Extract the (X, Y) coordinate from the center of the cell holding the provided text.  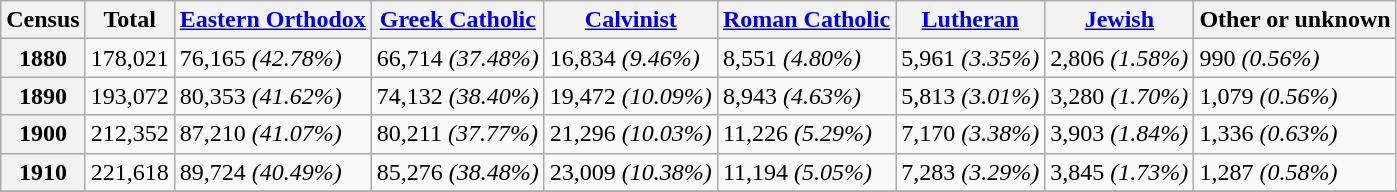
Roman Catholic (806, 20)
178,021 (130, 58)
23,009 (10.38%) (630, 172)
1880 (43, 58)
212,352 (130, 134)
8,551 (4.80%) (806, 58)
5,961 (3.35%) (970, 58)
3,280 (1.70%) (1120, 96)
3,903 (1.84%) (1120, 134)
1,079 (0.56%) (1295, 96)
1900 (43, 134)
11,226 (5.29%) (806, 134)
16,834 (9.46%) (630, 58)
Jewish (1120, 20)
Lutheran (970, 20)
Other or unknown (1295, 20)
221,618 (130, 172)
76,165 (42.78%) (272, 58)
Greek Catholic (458, 20)
11,194 (5.05%) (806, 172)
87,210 (41.07%) (272, 134)
2,806 (1.58%) (1120, 58)
19,472 (10.09%) (630, 96)
1910 (43, 172)
80,211 (37.77%) (458, 134)
1890 (43, 96)
1,287 (0.58%) (1295, 172)
1,336 (0.63%) (1295, 134)
21,296 (10.03%) (630, 134)
8,943 (4.63%) (806, 96)
7,283 (3.29%) (970, 172)
Eastern Orthodox (272, 20)
85,276 (38.48%) (458, 172)
3,845 (1.73%) (1120, 172)
Calvinist (630, 20)
7,170 (3.38%) (970, 134)
193,072 (130, 96)
Total (130, 20)
990 (0.56%) (1295, 58)
66,714 (37.48%) (458, 58)
80,353 (41.62%) (272, 96)
5,813 (3.01%) (970, 96)
74,132 (38.40%) (458, 96)
89,724 (40.49%) (272, 172)
Census (43, 20)
